Detect which cell encompasses the target text, then output its (x, y) center coordinate. 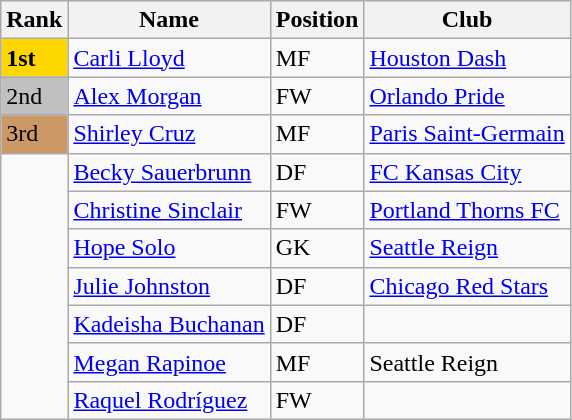
Portland Thorns FC (467, 210)
GK (317, 248)
Megan Rapinoe (169, 362)
Position (317, 20)
2nd (34, 96)
Becky Sauerbrunn (169, 172)
Alex Morgan (169, 96)
Kadeisha Buchanan (169, 324)
Houston Dash (467, 58)
Name (169, 20)
FC Kansas City (467, 172)
Shirley Cruz (169, 134)
Chicago Red Stars (467, 286)
3rd (34, 134)
Raquel Rodríguez (169, 400)
Christine Sinclair (169, 210)
Rank (34, 20)
Carli Lloyd (169, 58)
1st (34, 58)
Paris Saint-Germain (467, 134)
Hope Solo (169, 248)
Julie Johnston (169, 286)
Orlando Pride (467, 96)
Club (467, 20)
